Search for the cell housing the specified text and yield its [x, y] center coordinate. 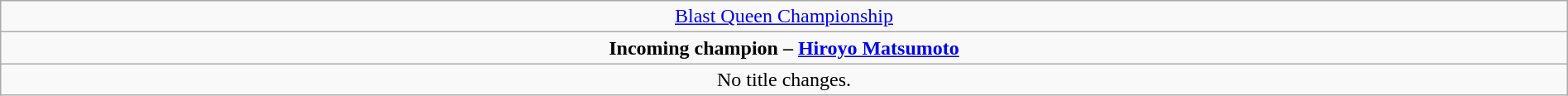
No title changes. [784, 79]
Incoming champion – Hiroyo Matsumoto [784, 48]
Blast Queen Championship [784, 17]
